Detect which cell encompasses the target text, then output its (x, y) center coordinate. 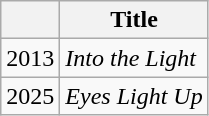
2025 (30, 96)
Eyes Light Up (134, 96)
Into the Light (134, 58)
2013 (30, 58)
Title (134, 20)
